Search for the cell housing the specified text and yield its (x, y) center coordinate. 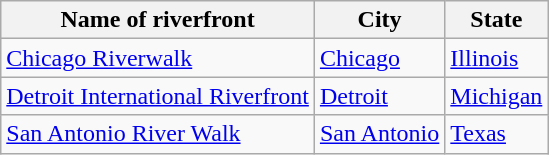
San Antonio River Walk (158, 134)
State (496, 20)
Detroit (379, 96)
Chicago (379, 58)
San Antonio (379, 134)
Texas (496, 134)
City (379, 20)
Name of riverfront (158, 20)
Illinois (496, 58)
Chicago Riverwalk (158, 58)
Michigan (496, 96)
Detroit International Riverfront (158, 96)
